Extract the [X, Y] coordinate from the center of the cell holding the provided text.  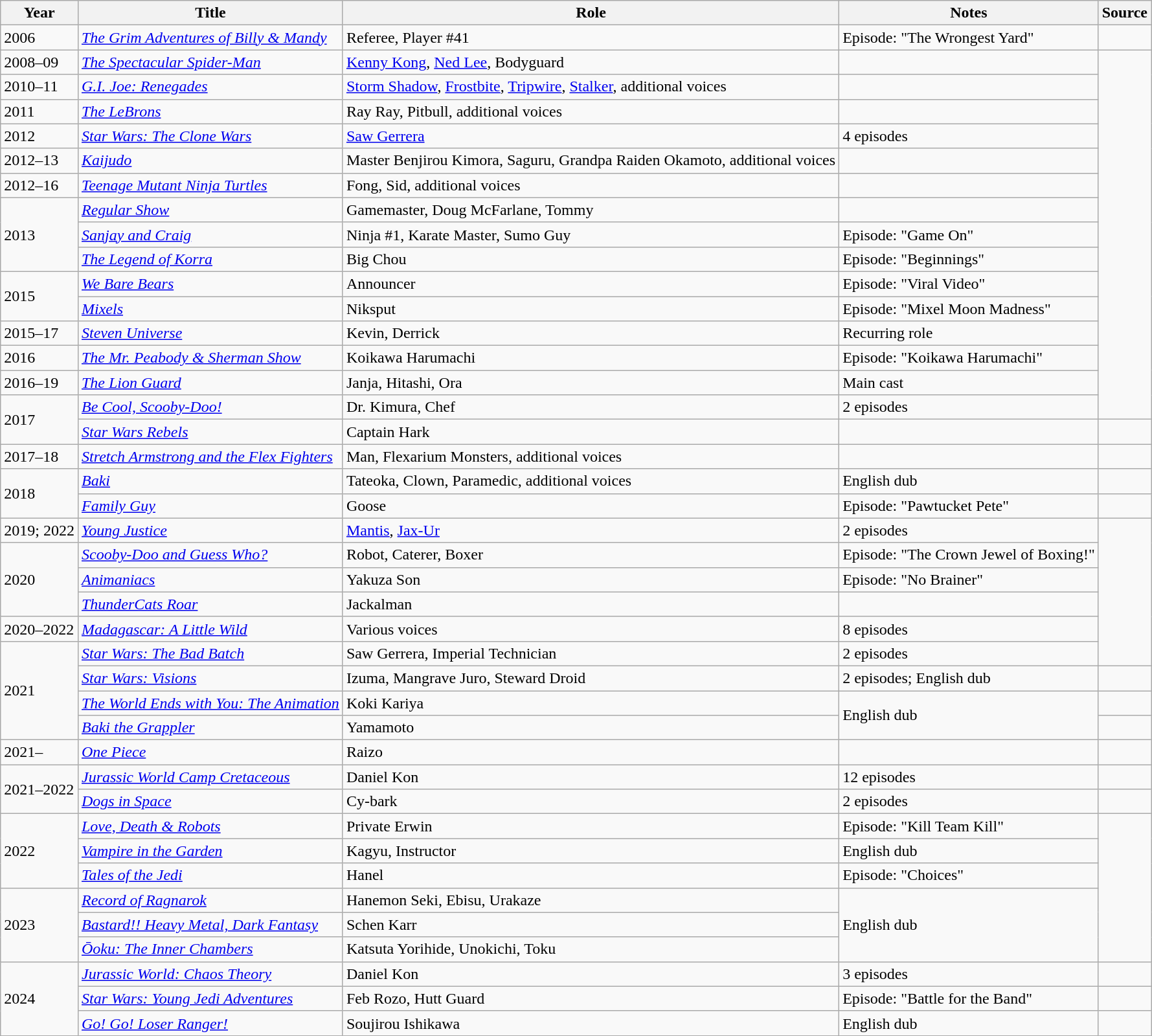
Fong, Sid, additional voices [591, 185]
2020 [40, 580]
Bastard!! Heavy Metal, Dark Fantasy [210, 925]
2015–17 [40, 333]
2008–09 [40, 62]
4 episodes [969, 136]
2017 [40, 420]
We Bare Bears [210, 284]
Episode: "Game On" [969, 234]
Notes [969, 13]
Ōoku: The Inner Chambers [210, 949]
Schen Karr [591, 925]
2013 [40, 234]
Scooby-Doo and Guess Who? [210, 555]
8 episodes [969, 629]
Episode: "Viral Video" [969, 284]
2017–18 [40, 456]
Kenny Kong, Ned Lee, Bodyguard [591, 62]
Episode: "Mixel Moon Madness" [969, 309]
2020–2022 [40, 629]
Janja, Hitashi, Ora [591, 383]
The LeBrons [210, 111]
Soujirou Ishikawa [591, 1023]
Episode: "Choices" [969, 875]
Star Wars: Visions [210, 678]
Dogs in Space [210, 802]
Mantis, Jax-Ur [591, 530]
Saw Gerrera [591, 136]
Role [591, 13]
Kevin, Derrick [591, 333]
Saw Gerrera, Imperial Technician [591, 653]
Stretch Armstrong and the Flex Fighters [210, 456]
2012 [40, 136]
Episode: "The Crown Jewel of Boxing!" [969, 555]
Jurassic World Camp Cretaceous [210, 777]
Master Benjirou Kimora, Saguru, Grandpa Raiden Okamoto, additional voices [591, 161]
2016–19 [40, 383]
Kaijudo [210, 161]
Koikawa Harumachi [591, 358]
The Lion Guard [210, 383]
Episode: "Koikawa Harumachi" [969, 358]
Robot, Caterer, Boxer [591, 555]
Madagascar: A Little Wild [210, 629]
2012–16 [40, 185]
Tateoka, Clown, Paramedic, additional voices [591, 481]
The World Ends with You: The Animation [210, 703]
G.I. Joe: Renegades [210, 87]
Family Guy [210, 506]
Be Cool, Scooby-Doo! [210, 407]
Baki the Grappler [210, 728]
2019; 2022 [40, 530]
2022 [40, 851]
2010–11 [40, 87]
Source [1124, 13]
Star Wars: Young Jedi Adventures [210, 998]
Koki Kariya [591, 703]
Storm Shadow, Frostbite, Tripwire, Stalker, additional voices [591, 87]
Big Chou [591, 259]
Ninja #1, Karate Master, Sumo Guy [591, 234]
ThunderCats Roar [210, 604]
Tales of the Jedi [210, 875]
Izuma, Mangrave Juro, Steward Droid [591, 678]
Love, Death & Robots [210, 826]
2024 [40, 998]
2023 [40, 925]
The Legend of Korra [210, 259]
Steven Universe [210, 333]
Niksput [591, 309]
Yamamoto [591, 728]
Episode: "No Brainer" [969, 580]
Animaniacs [210, 580]
Gamemaster, Doug McFarlane, Tommy [591, 210]
2006 [40, 38]
Hanemon Seki, Ebisu, Urakaze [591, 900]
2018 [40, 493]
2021 [40, 690]
One Piece [210, 752]
2021–2022 [40, 789]
12 episodes [969, 777]
Young Justice [210, 530]
Man, Flexarium Monsters, additional voices [591, 456]
Jurassic World: Chaos Theory [210, 974]
Dr. Kimura, Chef [591, 407]
Referee, Player #41 [591, 38]
Ray Ray, Pitbull, additional voices [591, 111]
Vampire in the Garden [210, 851]
Star Wars: The Clone Wars [210, 136]
Star Wars Rebels [210, 432]
Goose [591, 506]
Yakuza Son [591, 580]
The Mr. Peabody & Sherman Show [210, 358]
2 episodes; English dub [969, 678]
Record of Ragnarok [210, 900]
Baki [210, 481]
Announcer [591, 284]
Cy-bark [591, 802]
Jackalman [591, 604]
Regular Show [210, 210]
Episode: "Battle for the Band" [969, 998]
2012–13 [40, 161]
Recurring role [969, 333]
2011 [40, 111]
Various voices [591, 629]
Episode: "The Wrongest Yard" [969, 38]
Main cast [969, 383]
Episode: "Beginnings" [969, 259]
Episode: "Kill Team Kill" [969, 826]
2016 [40, 358]
Private Erwin [591, 826]
Kagyu, Instructor [591, 851]
Captain Hark [591, 432]
The Grim Adventures of Billy & Mandy [210, 38]
Title [210, 13]
2015 [40, 296]
3 episodes [969, 974]
Feb Rozo, Hutt Guard [591, 998]
Episode: "Pawtucket Pete" [969, 506]
Year [40, 13]
2021– [40, 752]
Star Wars: The Bad Batch [210, 653]
Teenage Mutant Ninja Turtles [210, 185]
Raizo [591, 752]
The Spectacular Spider-Man [210, 62]
Go! Go! Loser Ranger! [210, 1023]
Sanjay and Craig [210, 234]
Katsuta Yorihide, Unokichi, Toku [591, 949]
Mixels [210, 309]
Hanel [591, 875]
